Output the (X, Y) coordinate of the center of the cell containing the given text.  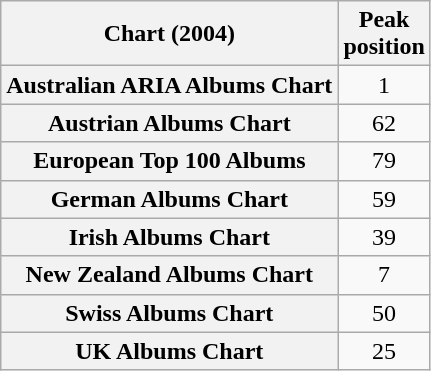
59 (384, 199)
Austrian Albums Chart (170, 123)
7 (384, 275)
Peakposition (384, 34)
79 (384, 161)
Swiss Albums Chart (170, 313)
39 (384, 237)
Chart (2004) (170, 34)
50 (384, 313)
New Zealand Albums Chart (170, 275)
25 (384, 351)
1 (384, 85)
Irish Albums Chart (170, 237)
UK Albums Chart (170, 351)
European Top 100 Albums (170, 161)
Australian ARIA Albums Chart (170, 85)
German Albums Chart (170, 199)
62 (384, 123)
